Identify which cell holds the provided text, then report its [X, Y] central coordinate. 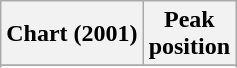
Chart (2001) [72, 34]
Peakposition [189, 34]
